Identify which cell holds the provided text, then report its [X, Y] central coordinate. 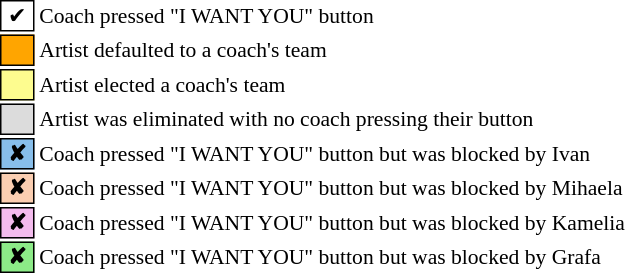
✔ [18, 16]
